Identify which cell holds the provided text, then report its (X, Y) central coordinate. 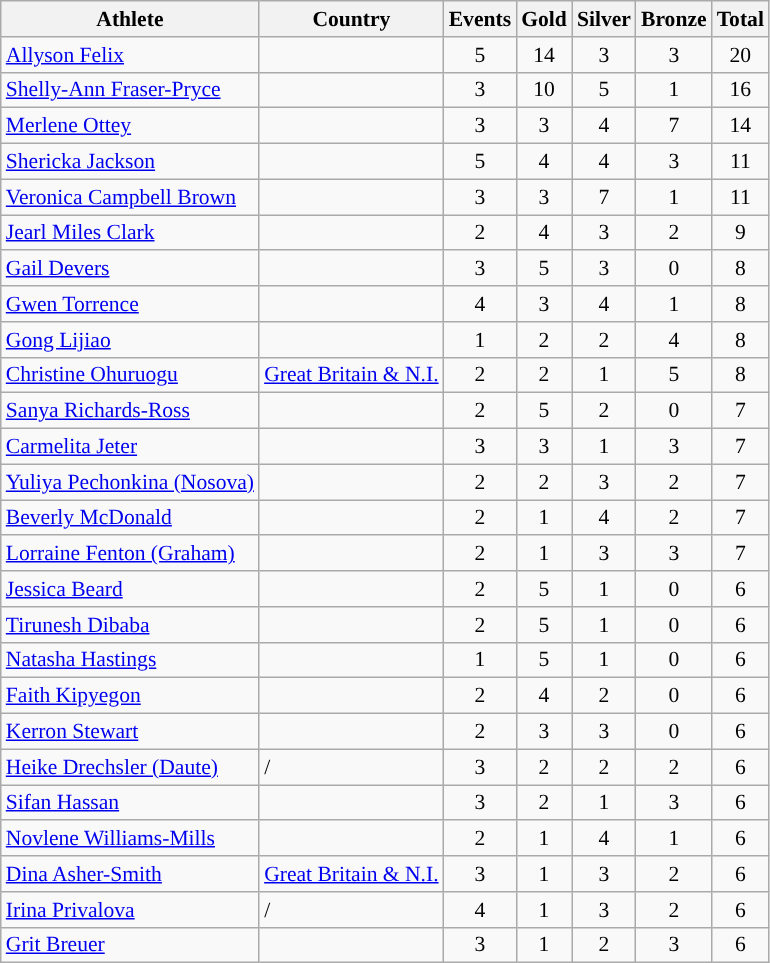
Veronica Campbell Brown (130, 197)
Sifan Hassan (130, 803)
9 (740, 233)
Lorraine Fenton (Graham) (130, 554)
Silver (604, 19)
Grit Breuer (130, 945)
Merlene Ottey (130, 126)
Country (352, 19)
Allyson Felix (130, 55)
16 (740, 90)
Christine Ohuruogu (130, 375)
Yuliya Pechonkina (Nosova) (130, 482)
Athlete (130, 19)
Natasha Hastings (130, 660)
Gold (544, 19)
20 (740, 55)
Novlene Williams-Mills (130, 839)
Total (740, 19)
Heike Drechsler (Daute) (130, 767)
Events (480, 19)
Shelly-Ann Fraser-Pryce (130, 90)
Jearl Miles Clark (130, 233)
Tirunesh Dibaba (130, 625)
Gong Lijiao (130, 340)
Faith Kipyegon (130, 696)
Sanya Richards-Ross (130, 411)
Beverly McDonald (130, 518)
Carmelita Jeter (130, 447)
Gwen Torrence (130, 304)
Kerron Stewart (130, 732)
Irina Privalova (130, 910)
10 (544, 90)
Shericka Jackson (130, 162)
Bronze (674, 19)
Dina Asher-Smith (130, 874)
Gail Devers (130, 269)
Jessica Beard (130, 589)
